Output the (X, Y) coordinate of the center of the cell containing the given text.  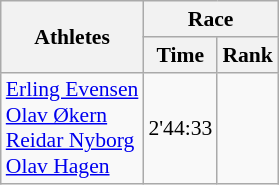
Erling EvensenOlav ØkernReidar NyborgOlav Hagen (72, 128)
Athletes (72, 36)
2'44:33 (180, 128)
Race (210, 19)
Rank (248, 55)
Time (180, 55)
